Capture the cell that displays the provided text and extract its [X, Y] central coordinate. 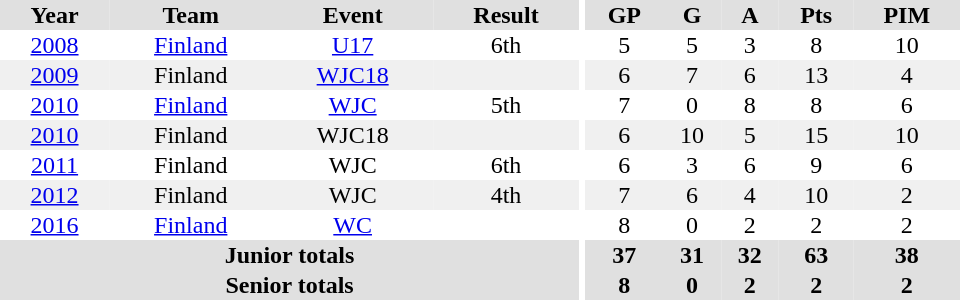
GP [624, 15]
2009 [54, 75]
13 [816, 75]
37 [624, 255]
15 [816, 135]
2016 [54, 225]
2011 [54, 165]
2012 [54, 195]
Year [54, 15]
WC [352, 225]
38 [907, 255]
31 [692, 255]
Team [190, 15]
PIM [907, 15]
63 [816, 255]
4th [506, 195]
Senior totals [290, 285]
G [692, 15]
32 [750, 255]
2008 [54, 45]
A [750, 15]
Junior totals [290, 255]
Result [506, 15]
Pts [816, 15]
5th [506, 105]
9 [816, 165]
U17 [352, 45]
Event [352, 15]
